Extract the (X, Y) coordinate from the center of the cell holding the provided text.  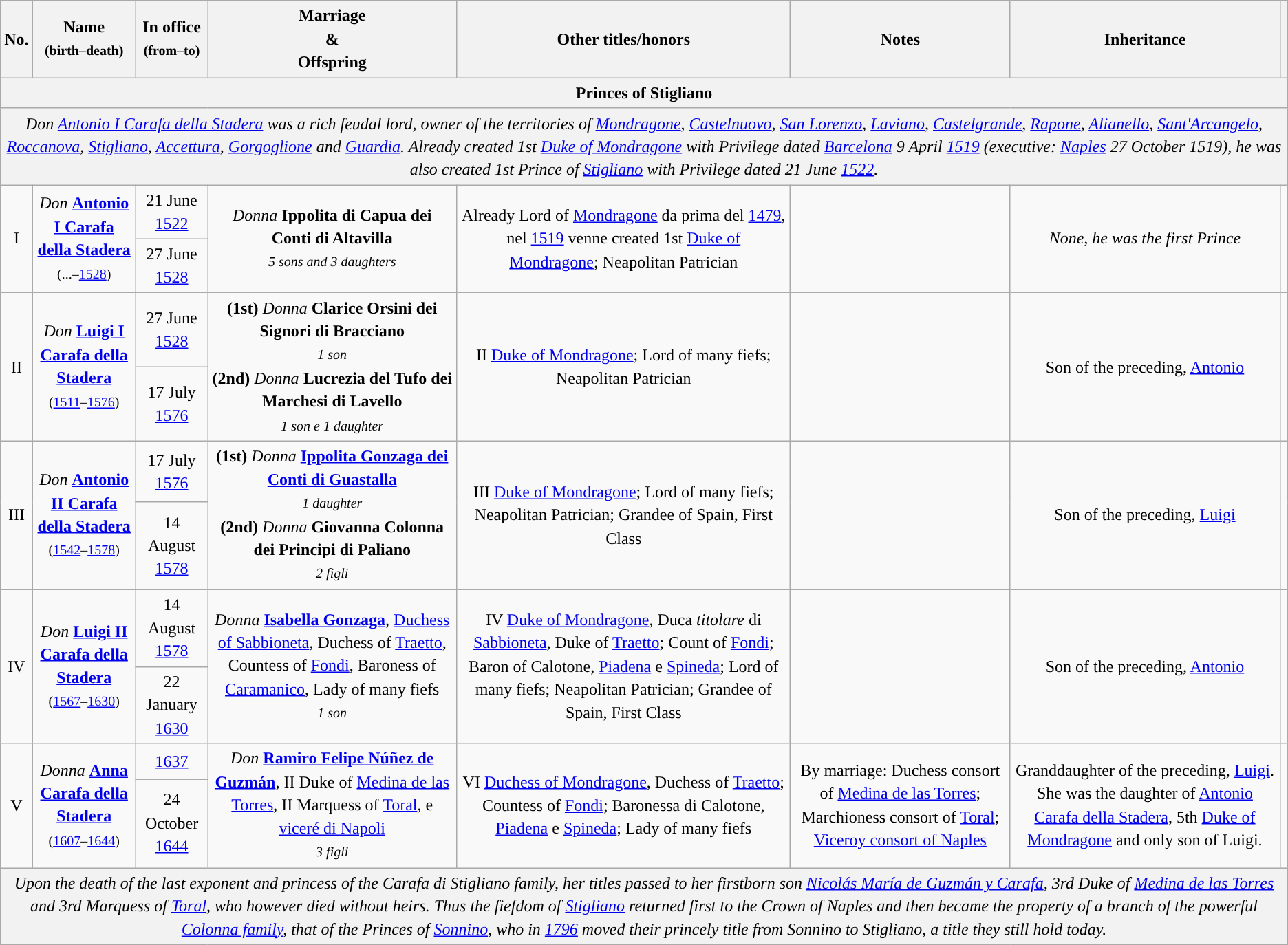
(1st) Donna Clarice Orsini dei Signori di Bracciano1 son(2nd) Donna Lucrezia del Tufo dei Marchesi di Lavello1 son e 1 daughter (332, 367)
Donna Ippolita di Capua dei Conti di Altavilla5 sons and 3 daughters (332, 239)
Don Antonio I Carafa della Stadera(...–1528) (84, 239)
1637 (172, 761)
Princes of Stigliano (644, 94)
Don Antonio II Carafa della Stadera(1542–1578) (84, 515)
Don Luigi II Carafa della Stadera(1567–1630) (84, 666)
Notes (900, 39)
24 October 1644 (172, 823)
By marriage: Duchess consort of Medina de las Torres; Marchioness consort of Toral; Viceroy consort of Naples (900, 806)
VI Duchess of Mondragone, Duchess of Traetto; Countess of Fondi; Baronessa di Calotone, Piadena e Spineda; Lady of many fiefs (623, 806)
No. (17, 39)
In office(from–to) (172, 39)
Marriage&Offspring (332, 39)
II Duke of Mondragone; Lord of many fiefs; Neapolitan Patrician (623, 367)
Don Luigi I Carafa della Stadera(1511–1576) (84, 367)
Inheritance (1145, 39)
22 January 1630 (172, 705)
Donna Anna Carafa della Stadera(1607–1644) (84, 806)
V (17, 806)
Name(birth–death) (84, 39)
Son of the preceding, Luigi (1145, 515)
III (17, 515)
II (17, 367)
IV (17, 666)
Donna Isabella Gonzaga, Duchess of Sabbioneta, Duchess of Traetto, Countess of Fondi, Baroness of Caramanico, Lady of many fiefs1 son (332, 666)
Other titles/honors (623, 39)
Already Lord of Mondragone da prima del 1479, nel 1519 venne created 1st Duke of Mondragone; Neapolitan Patrician (623, 239)
Granddaughter of the preceding, Luigi. She was the daughter of Antonio Carafa della Stadera, 5th Duke of Mondragone and only son of Luigi. (1145, 806)
I (17, 239)
III Duke of Mondragone; Lord of many fiefs; Neapolitan Patrician; Grandee of Spain, First Class (623, 515)
21 June 1522 (172, 212)
(1st) Donna Ippolita Gonzaga dei Conti di Guastalla1 daughter(2nd) Donna Giovanna Colonna dei Principi di Paliano2 figli (332, 515)
None, he was the first Prince (1145, 239)
Don Ramiro Felipe Núñez de Guzmán, II Duke of Medina de las Torres, II Marquess of Toral, e viceré di Napoli3 figli (332, 806)
